Determine the [x, y] coordinate at the center of the cell enclosing the given text.  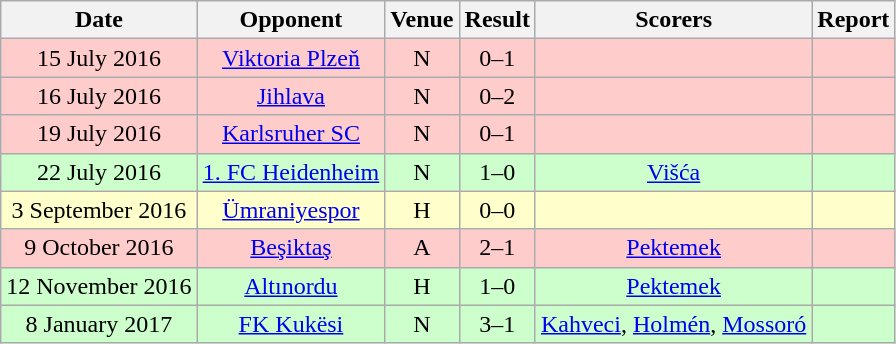
Date [99, 20]
Result [497, 20]
3–1 [497, 324]
16 July 2016 [99, 96]
0–0 [497, 210]
0–2 [497, 96]
Viktoria Plzeň [291, 58]
9 October 2016 [99, 248]
2–1 [497, 248]
Opponent [291, 20]
Višća [673, 172]
Beşiktaş [291, 248]
Report [854, 20]
Venue [422, 20]
8 January 2017 [99, 324]
19 July 2016 [99, 134]
FK Kukësi [291, 324]
Jihlava [291, 96]
15 July 2016 [99, 58]
1. FC Heidenheim [291, 172]
Altınordu [291, 286]
12 November 2016 [99, 286]
A [422, 248]
Scorers [673, 20]
Kahveci, Holmén, Mossoró [673, 324]
3 September 2016 [99, 210]
Karlsruher SC [291, 134]
Ümraniyespor [291, 210]
22 July 2016 [99, 172]
